Provide the [X, Y] coordinate of the cell's center where the given text is located.  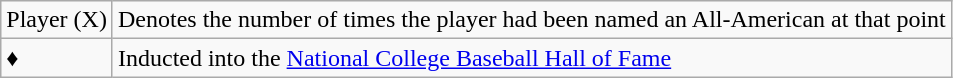
Denotes the number of times the player had been named an All-American at that point [532, 20]
♦ [57, 58]
Inducted into the National College Baseball Hall of Fame [532, 58]
Player (X) [57, 20]
